Detect which cell encompasses the target text, then output its [x, y] center coordinate. 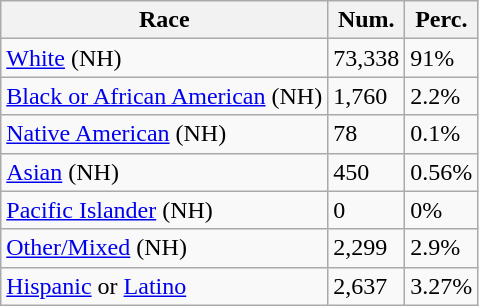
1,760 [366, 96]
3.27% [442, 286]
Num. [366, 20]
Pacific Islander (NH) [164, 210]
Race [164, 20]
73,338 [366, 58]
0 [366, 210]
Perc. [442, 20]
2,299 [366, 248]
0.56% [442, 172]
Black or African American (NH) [164, 96]
2.2% [442, 96]
White (NH) [164, 58]
2,637 [366, 286]
Other/Mixed (NH) [164, 248]
0.1% [442, 134]
78 [366, 134]
450 [366, 172]
0% [442, 210]
Native American (NH) [164, 134]
91% [442, 58]
Hispanic or Latino [164, 286]
2.9% [442, 248]
Asian (NH) [164, 172]
